From the cell containing the given text, extract its center point as [X, Y] coordinate. 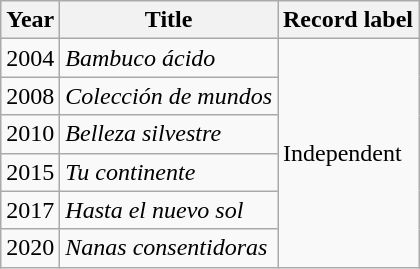
2008 [30, 96]
Hasta el nuevo sol [169, 210]
2020 [30, 248]
Independent [348, 153]
Nanas consentidoras [169, 248]
Bambuco ácido [169, 58]
Year [30, 20]
Belleza silvestre [169, 134]
2015 [30, 172]
2017 [30, 210]
2004 [30, 58]
Colección de mundos [169, 96]
2010 [30, 134]
Title [169, 20]
Tu continente [169, 172]
Record label [348, 20]
